From the cell containing the given text, extract its center point as [X, Y] coordinate. 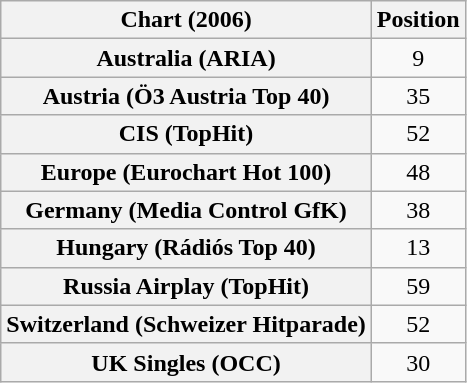
38 [418, 210]
Switzerland (Schweizer Hitparade) [186, 324]
Hungary (Rádiós Top 40) [186, 248]
Australia (ARIA) [186, 58]
Europe (Eurochart Hot 100) [186, 172]
CIS (TopHit) [186, 134]
30 [418, 362]
13 [418, 248]
59 [418, 286]
Austria (Ö3 Austria Top 40) [186, 96]
9 [418, 58]
UK Singles (OCC) [186, 362]
48 [418, 172]
Position [418, 20]
Chart (2006) [186, 20]
Germany (Media Control GfK) [186, 210]
Russia Airplay (TopHit) [186, 286]
35 [418, 96]
